From the cell containing the given text, extract its center point as [x, y] coordinate. 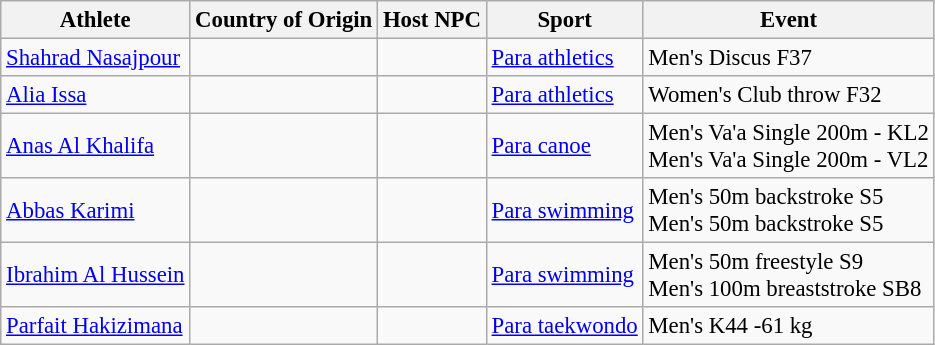
Shahrad Nasajpour [96, 58]
Para canoe [564, 146]
Men's 50m freestyle S9Men's 100m breaststroke SB8 [788, 276]
Host NPC [432, 20]
Country of Origin [284, 20]
Athlete [96, 20]
Anas Al Khalifa [96, 146]
Men's 50m backstroke S5Men's 50m backstroke S5 [788, 210]
Sport [564, 20]
Event [788, 20]
Women's Club throw F32 [788, 95]
Abbas Karimi [96, 210]
Men's Discus F37 [788, 58]
Alia Issa [96, 95]
Men's Va'a Single 200m - KL2Men's Va'a Single 200m - VL2 [788, 146]
Ibrahim Al Hussein [96, 276]
